Determine the [X, Y] coordinate at the center of the cell enclosing the given text.  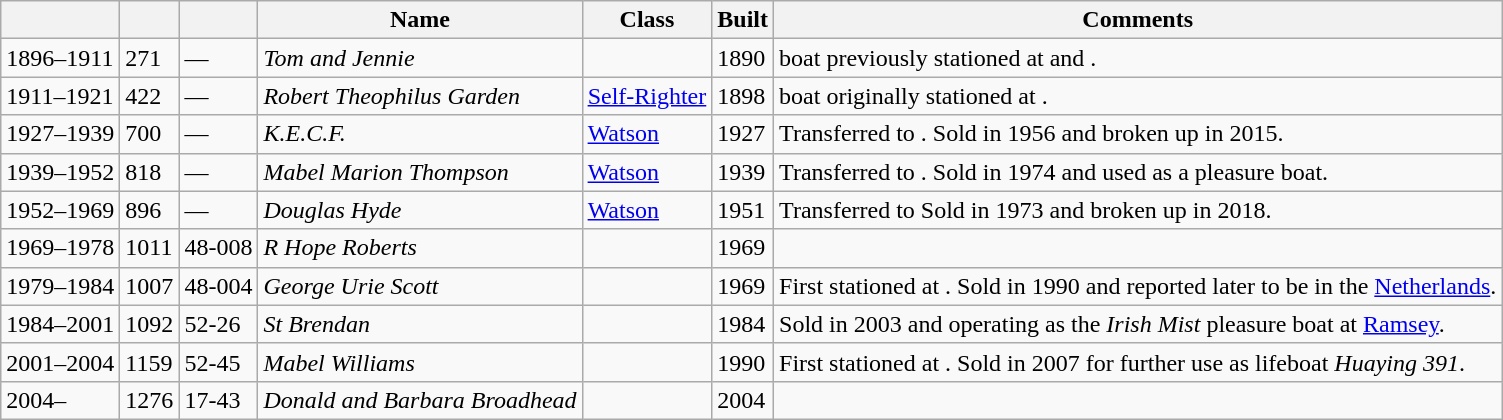
1092 [150, 324]
1984–2001 [60, 324]
271 [150, 58]
Built [743, 20]
818 [150, 172]
boat originally stationed at . [1138, 96]
Name [420, 20]
1951 [743, 210]
Douglas Hyde [420, 210]
1984 [743, 324]
Self-Righter [647, 96]
Transferred to . Sold in 1974 and used as a pleasure boat. [1138, 172]
Tom and Jennie [420, 58]
1911–1921 [60, 96]
48-008 [218, 248]
boat previously stationed at and . [1138, 58]
1011 [150, 248]
1927 [743, 134]
2004 [743, 400]
Donald and Barbara Broadhead [420, 400]
1939 [743, 172]
1939–1952 [60, 172]
First stationed at . Sold in 1990 and reported later to be in the Netherlands. [1138, 286]
George Urie Scott [420, 286]
Class [647, 20]
Transferred to Sold in 1973 and broken up in 2018. [1138, 210]
1276 [150, 400]
52-45 [218, 362]
48-004 [218, 286]
1927–1939 [60, 134]
1990 [743, 362]
1969–1978 [60, 248]
2004– [60, 400]
17-43 [218, 400]
1896–1911 [60, 58]
Sold in 2003 and operating as the Irish Mist pleasure boat at Ramsey. [1138, 324]
700 [150, 134]
1979–1984 [60, 286]
1898 [743, 96]
Comments [1138, 20]
Transferred to . Sold in 1956 and broken up in 2015. [1138, 134]
R Hope Roberts [420, 248]
1159 [150, 362]
1007 [150, 286]
1890 [743, 58]
896 [150, 210]
1952–1969 [60, 210]
422 [150, 96]
St Brendan [420, 324]
Mabel Marion Thompson [420, 172]
First stationed at . Sold in 2007 for further use as lifeboat Huaying 391. [1138, 362]
K.E.C.F. [420, 134]
52-26 [218, 324]
2001–2004 [60, 362]
Mabel Williams [420, 362]
Robert Theophilus Garden [420, 96]
